Output the (X, Y) coordinate of the center of the cell containing the given text.  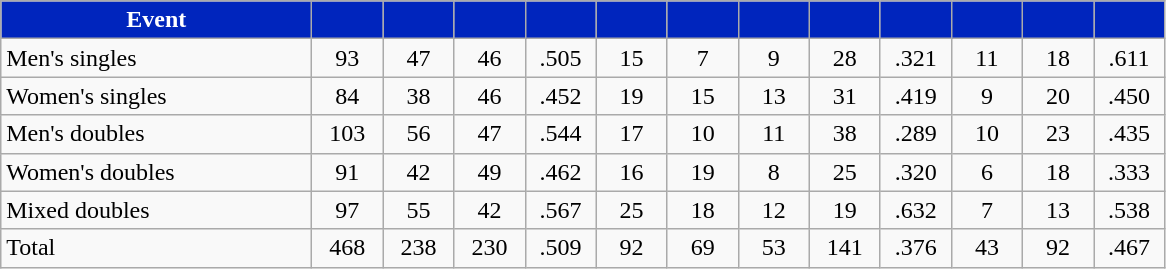
230 (490, 248)
.567 (560, 210)
43 (986, 248)
20 (1058, 96)
.505 (560, 58)
103 (348, 134)
.462 (560, 172)
53 (774, 248)
141 (844, 248)
12 (774, 210)
.467 (1130, 248)
23 (1058, 134)
Women's doubles (156, 172)
84 (348, 96)
Men's doubles (156, 134)
69 (702, 248)
.509 (560, 248)
Women's singles (156, 96)
.450 (1130, 96)
.632 (916, 210)
.376 (916, 248)
Mixed doubles (156, 210)
6 (986, 172)
468 (348, 248)
.289 (916, 134)
97 (348, 210)
49 (490, 172)
55 (418, 210)
31 (844, 96)
28 (844, 58)
.452 (560, 96)
.538 (1130, 210)
.544 (560, 134)
91 (348, 172)
.419 (916, 96)
238 (418, 248)
17 (632, 134)
.333 (1130, 172)
.435 (1130, 134)
93 (348, 58)
.321 (916, 58)
56 (418, 134)
Total (156, 248)
.611 (1130, 58)
.320 (916, 172)
Men's singles (156, 58)
8 (774, 172)
16 (632, 172)
Event (156, 20)
